Find where the given text appears and provide that cell's center as (X, Y) coordinate. 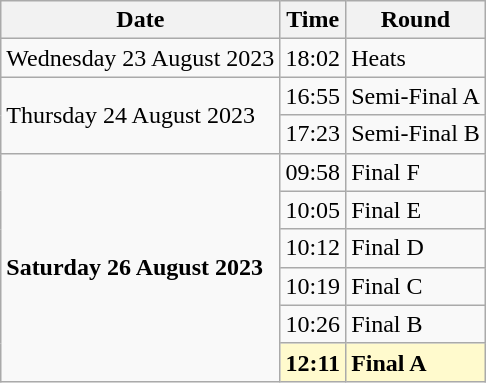
10:05 (313, 210)
Final C (416, 286)
Round (416, 20)
Semi-Final A (416, 96)
10:19 (313, 286)
10:12 (313, 248)
10:26 (313, 324)
Time (313, 20)
Final A (416, 362)
Thursday 24 August 2023 (140, 115)
Final B (416, 324)
17:23 (313, 134)
09:58 (313, 172)
12:11 (313, 362)
Heats (416, 58)
Semi-Final B (416, 134)
Saturday 26 August 2023 (140, 267)
16:55 (313, 96)
18:02 (313, 58)
Final D (416, 248)
Date (140, 20)
Wednesday 23 August 2023 (140, 58)
Final F (416, 172)
Final E (416, 210)
